Extract the [x, y] coordinate from the center of the cell holding the provided text.  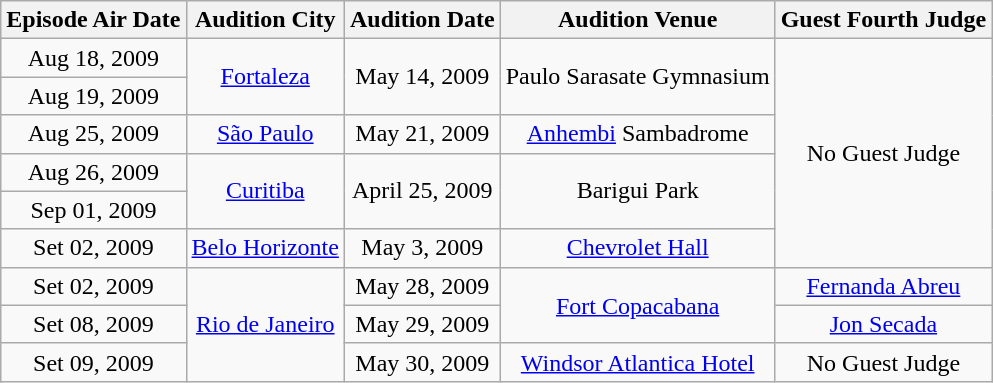
Jon Secada [883, 324]
Sep 01, 2009 [94, 210]
Aug 25, 2009 [94, 134]
Audition City [265, 20]
Aug 26, 2009 [94, 172]
Aug 18, 2009 [94, 58]
May 21, 2009 [422, 134]
May 28, 2009 [422, 286]
Fernanda Abreu [883, 286]
May 3, 2009 [422, 248]
Curitiba [265, 191]
Paulo Sarasate Gymnasium [638, 77]
May 14, 2009 [422, 77]
Set 09, 2009 [94, 362]
Audition Venue [638, 20]
Chevrolet Hall [638, 248]
Fort Copacabana [638, 305]
April 25, 2009 [422, 191]
Barigui Park [638, 191]
São Paulo [265, 134]
May 30, 2009 [422, 362]
Episode Air Date [94, 20]
Fortaleza [265, 77]
May 29, 2009 [422, 324]
Audition Date [422, 20]
Windsor Atlantica Hotel [638, 362]
Set 08, 2009 [94, 324]
Aug 19, 2009 [94, 96]
Anhembi Sambadrome [638, 134]
Rio de Janeiro [265, 324]
Belo Horizonte [265, 248]
Guest Fourth Judge [883, 20]
